Locate the cell with the specified text and output its [x, y] center coordinate. 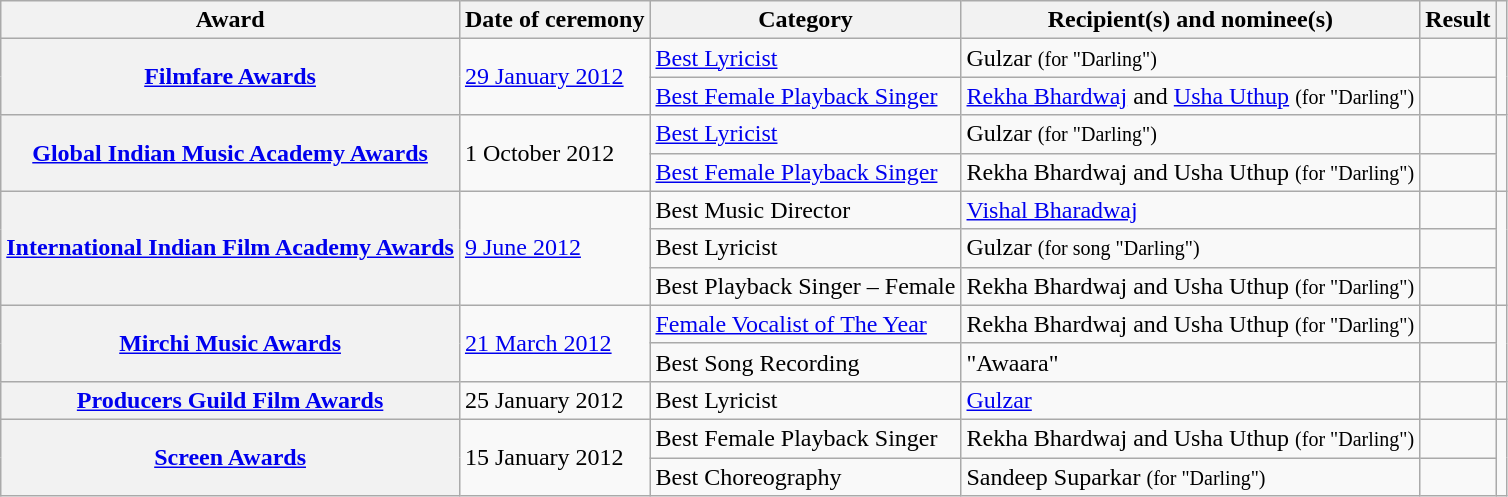
Date of ceremony [554, 20]
Gulzar (for song "Darling") [1190, 248]
Category [806, 20]
15 January 2012 [554, 457]
9 June 2012 [554, 248]
29 January 2012 [554, 77]
Recipient(s) and nominee(s) [1190, 20]
Female Vocalist of The Year [806, 324]
Best Music Director [806, 210]
Sandeep Suparkar (for "Darling") [1190, 477]
21 March 2012 [554, 343]
International Indian Film Academy Awards [230, 248]
Gulzar [1190, 400]
Best Playback Singer – Female [806, 286]
Global Indian Music Academy Awards [230, 153]
Mirchi Music Awards [230, 343]
Filmfare Awards [230, 77]
Screen Awards [230, 457]
Producers Guild Film Awards [230, 400]
Result [1458, 20]
25 January 2012 [554, 400]
Vishal Bharadwaj [1190, 210]
Award [230, 20]
Best Choreography [806, 477]
"Awaara" [1190, 362]
1 October 2012 [554, 153]
Best Song Recording [806, 362]
